Return the [x, y] coordinate for the center point of the cell that contains the specified text.  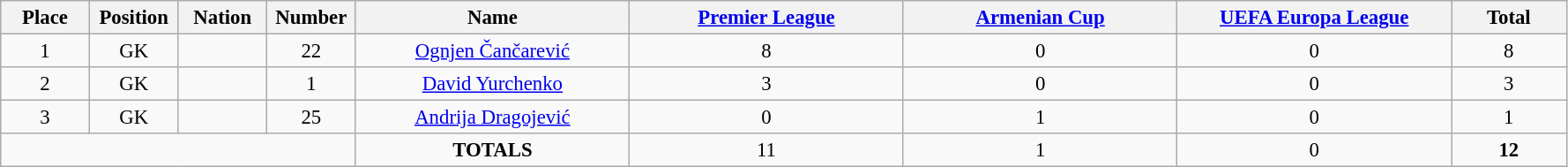
Ognjen Čančarević [492, 51]
Nation [222, 18]
TOTALS [492, 150]
Name [492, 18]
12 [1510, 150]
Total [1510, 18]
Number [312, 18]
25 [312, 118]
11 [767, 150]
22 [312, 51]
UEFA Europa League [1314, 18]
Armenian Cup [1041, 18]
David Yurchenko [492, 84]
Position [134, 18]
Premier League [767, 18]
Place [46, 18]
2 [46, 84]
Andrija Dragojević [492, 118]
